Locate the cell with the specified text and output its [x, y] center coordinate. 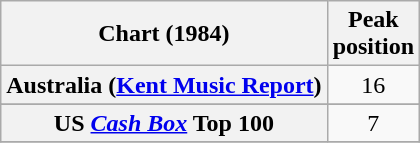
Australia (Kent Music Report) [164, 85]
Chart (1984) [164, 34]
Peakposition [373, 34]
7 [373, 123]
16 [373, 85]
US Cash Box Top 100 [164, 123]
